For the text-containing cell, return its midpoint in (X, Y) coordinate format. 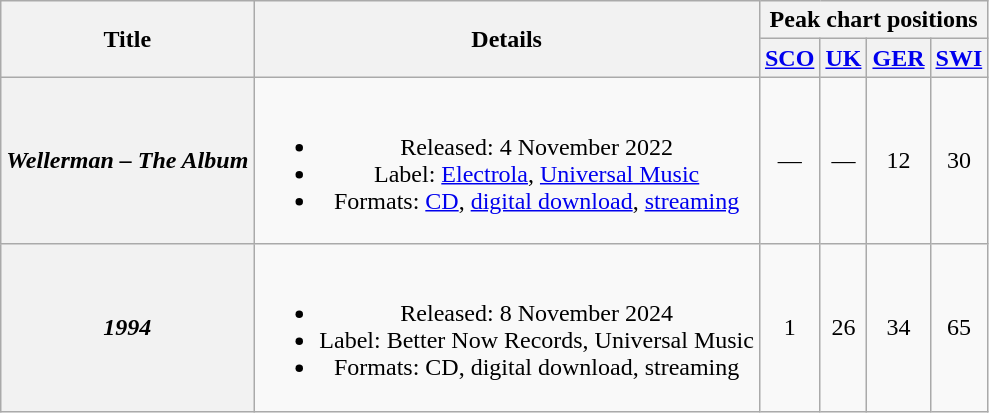
Peak chart positions (873, 20)
12 (898, 160)
Released: 4 November 2022Label: Electrola, Universal MusicFormats: CD, digital download, streaming (507, 160)
30 (959, 160)
Released: 8 November 2024Label: Better Now Records, Universal MusicFormats: CD, digital download, streaming (507, 328)
SCO (789, 58)
1 (789, 328)
GER (898, 58)
Title (128, 39)
26 (844, 328)
65 (959, 328)
Details (507, 39)
Wellerman – The Album (128, 160)
34 (898, 328)
1994 (128, 328)
UK (844, 58)
SWI (959, 58)
